Extract the (X, Y) coordinate from the center of the cell holding the provided text.  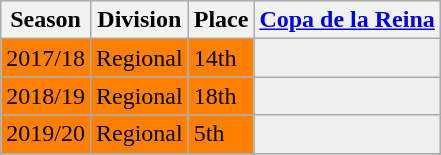
18th (221, 96)
Season (46, 20)
5th (221, 134)
2018/19 (46, 96)
Copa de la Reina (347, 20)
Place (221, 20)
14th (221, 58)
Division (139, 20)
2019/20 (46, 134)
2017/18 (46, 58)
